Scan for the cell matching the given text and deliver its [x, y] coordinate at center. 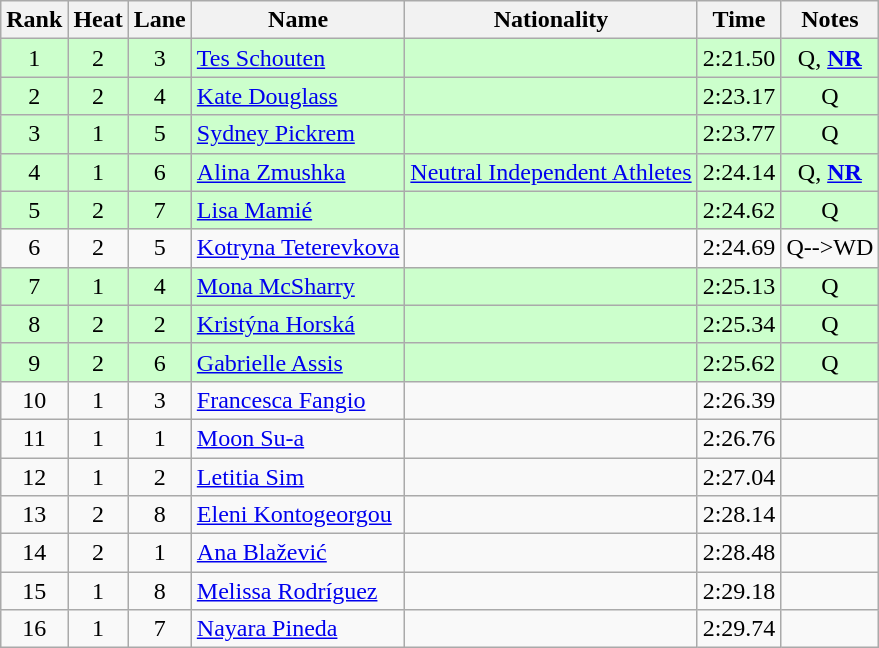
Moon Su-a [298, 438]
2:27.04 [739, 477]
11 [34, 438]
Kate Douglass [298, 96]
16 [34, 629]
Kotryna Teterevkova [298, 248]
13 [34, 515]
Time [739, 20]
Alina Zmushka [298, 172]
Nayara Pineda [298, 629]
2:23.17 [739, 96]
Rank [34, 20]
2:26.39 [739, 400]
Tes Schouten [298, 58]
Name [298, 20]
Lisa Mamié [298, 210]
Lane [160, 20]
Melissa Rodríguez [298, 591]
Q-->WD [830, 248]
9 [34, 362]
Ana Blažević [298, 553]
Letitia Sim [298, 477]
12 [34, 477]
2:29.74 [739, 629]
Nationality [551, 20]
2:28.48 [739, 553]
2:25.62 [739, 362]
2:26.76 [739, 438]
2:28.14 [739, 515]
Sydney Pickrem [298, 134]
Eleni Kontogeorgou [298, 515]
2:21.50 [739, 58]
2:29.18 [739, 591]
2:25.13 [739, 286]
2:24.62 [739, 210]
14 [34, 553]
Heat [98, 20]
2:24.69 [739, 248]
Kristýna Horská [298, 324]
2:24.14 [739, 172]
2:23.77 [739, 134]
Francesca Fangio [298, 400]
Mona McSharry [298, 286]
Notes [830, 20]
Neutral Independent Athletes [551, 172]
10 [34, 400]
Gabrielle Assis [298, 362]
2:25.34 [739, 324]
15 [34, 591]
